For the text-containing cell, return its midpoint in [X, Y] coordinate format. 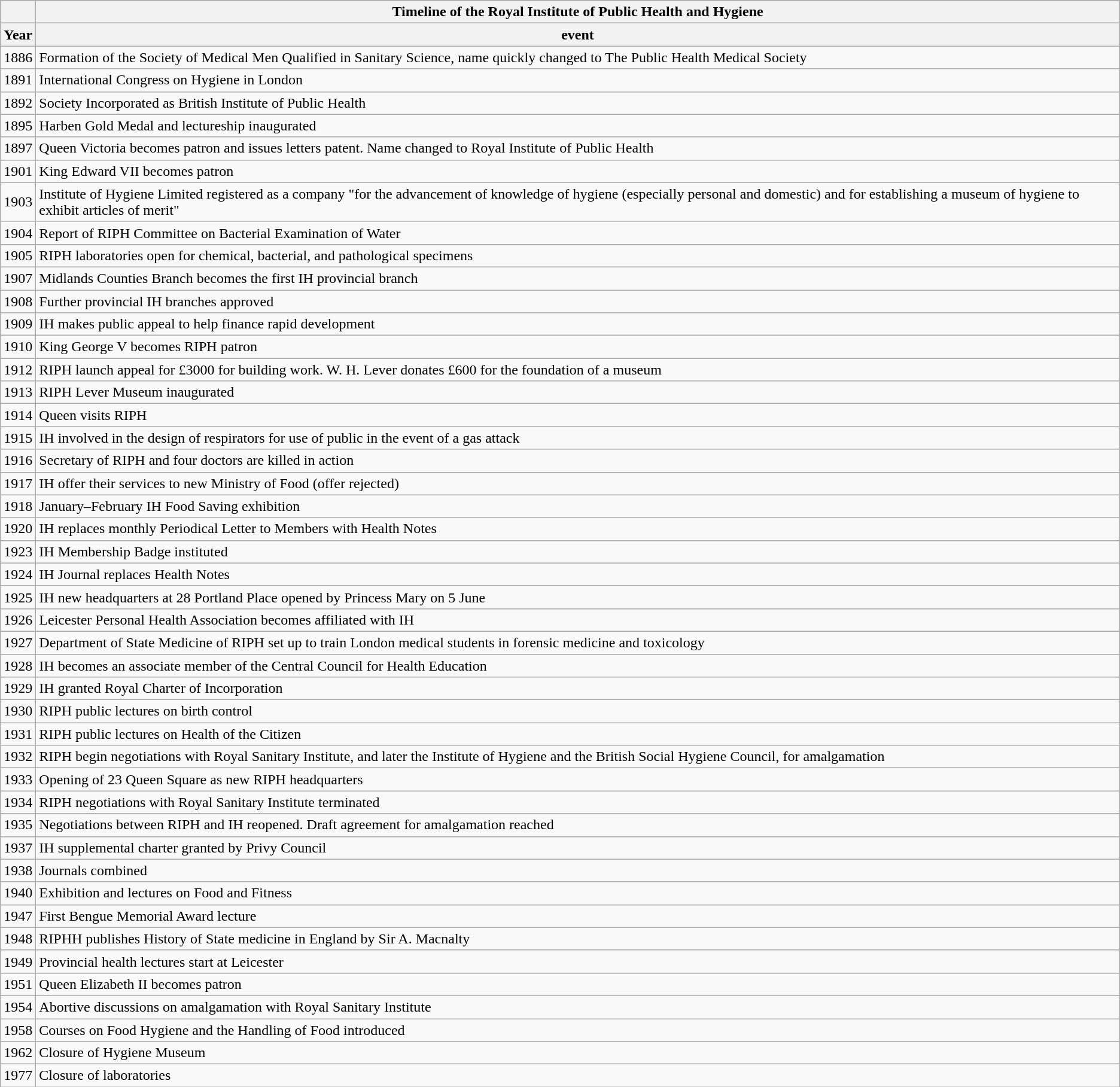
1935 [18, 825]
Closure of laboratories [578, 1076]
1923 [18, 552]
1924 [18, 574]
1929 [18, 689]
RIPH Lever Museum inaugurated [578, 392]
1909 [18, 324]
1904 [18, 233]
Harben Gold Medal and lectureship inaugurated [578, 126]
IH Journal replaces Health Notes [578, 574]
1962 [18, 1053]
1908 [18, 301]
Leicester Personal Health Association becomes affiliated with IH [578, 620]
King George V becomes RIPH patron [578, 347]
Timeline of the Royal Institute of Public Health and Hygiene [578, 12]
RIPH begin negotiations with Royal Sanitary Institute, and later the Institute of Hygiene and the British Social Hygiene Council, for amalgamation [578, 757]
Society Incorporated as British Institute of Public Health [578, 103]
1917 [18, 483]
1948 [18, 939]
1918 [18, 506]
IH new headquarters at 28 Portland Place opened by Princess Mary on 5 June [578, 597]
event [578, 35]
IH involved in the design of respirators for use of public in the event of a gas attack [578, 438]
1940 [18, 893]
1914 [18, 415]
Secretary of RIPH and four doctors are killed in action [578, 461]
1977 [18, 1076]
1947 [18, 916]
RIPH negotiations with Royal Sanitary Institute terminated [578, 802]
Further provincial IH branches approved [578, 301]
1937 [18, 848]
RIPH public lectures on Health of the Citizen [578, 734]
RIPH launch appeal for £3000 for building work. W. H. Lever donates £600 for the foundation of a museum [578, 370]
Department of State Medicine of RIPH set up to train London medical students in forensic medicine and toxicology [578, 643]
Midlands Counties Branch becomes the first IH provincial branch [578, 278]
1951 [18, 984]
1932 [18, 757]
1897 [18, 148]
1905 [18, 255]
1930 [18, 711]
1958 [18, 1030]
1891 [18, 80]
Queen visits RIPH [578, 415]
1926 [18, 620]
1903 [18, 202]
1931 [18, 734]
1915 [18, 438]
IH supplemental charter granted by Privy Council [578, 848]
1916 [18, 461]
1920 [18, 529]
Queen Elizabeth II becomes patron [578, 984]
IH Membership Badge instituted [578, 552]
IH becomes an associate member of the Central Council for Health Education [578, 666]
1895 [18, 126]
IH replaces monthly Periodical Letter to Members with Health Notes [578, 529]
RIPHH publishes History of State medicine in England by Sir A. Macnalty [578, 939]
RIPH public lectures on birth control [578, 711]
1892 [18, 103]
Exhibition and lectures on Food and Fitness [578, 893]
1913 [18, 392]
Opening of 23 Queen Square as new RIPH headquarters [578, 780]
1912 [18, 370]
January–February IH Food Saving exhibition [578, 506]
RIPH laboratories open for chemical, bacterial, and pathological specimens [578, 255]
IH offer their services to new Ministry of Food (offer rejected) [578, 483]
1927 [18, 643]
1886 [18, 57]
1938 [18, 870]
1925 [18, 597]
1907 [18, 278]
Report of RIPH Committee on Bacterial Examination of Water [578, 233]
Queen Victoria becomes patron and issues letters patent. Name changed to Royal Institute of Public Health [578, 148]
1954 [18, 1007]
Closure of Hygiene Museum [578, 1053]
First Bengue Memorial Award lecture [578, 916]
Courses on Food Hygiene and the Handling of Food introduced [578, 1030]
1949 [18, 961]
1910 [18, 347]
King Edward VII becomes patron [578, 171]
Provincial health lectures start at Leicester [578, 961]
Year [18, 35]
IH granted Royal Charter of Incorporation [578, 689]
1928 [18, 666]
1933 [18, 780]
International Congress on Hygiene in London [578, 80]
Journals combined [578, 870]
IH makes public appeal to help finance rapid development [578, 324]
Negotiations between RIPH and IH reopened. Draft agreement for amalgamation reached [578, 825]
Formation of the Society of Medical Men Qualified in Sanitary Science, name quickly changed to The Public Health Medical Society [578, 57]
1934 [18, 802]
1901 [18, 171]
Abortive discussions on amalgamation with Royal Sanitary Institute [578, 1007]
